Determine the [X, Y] coordinate at the center of the cell enclosing the given text.  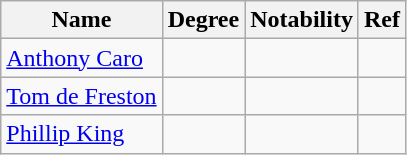
Anthony Caro [82, 58]
Degree [204, 20]
Notability [302, 20]
Name [82, 20]
Ref [382, 20]
Tom de Freston [82, 96]
Phillip King [82, 134]
